Pinpoint the cell where the given text exists, returning its (X, Y) midpoint coordinate. 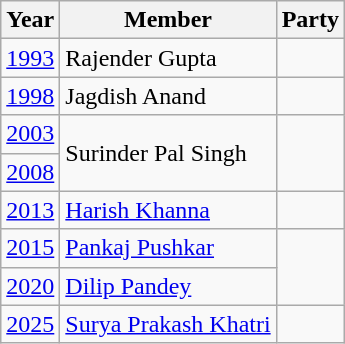
Member (168, 20)
Party (310, 20)
Dilip Pandey (168, 286)
Harish Khanna (168, 210)
Year (30, 20)
2003 (30, 134)
2008 (30, 172)
1998 (30, 96)
1993 (30, 58)
Jagdish Anand (168, 96)
2013 (30, 210)
2025 (30, 324)
2020 (30, 286)
Surinder Pal Singh (168, 153)
2015 (30, 248)
Surya Prakash Khatri (168, 324)
Pankaj Pushkar (168, 248)
Rajender Gupta (168, 58)
